For the text-containing cell, return its midpoint in [x, y] coordinate format. 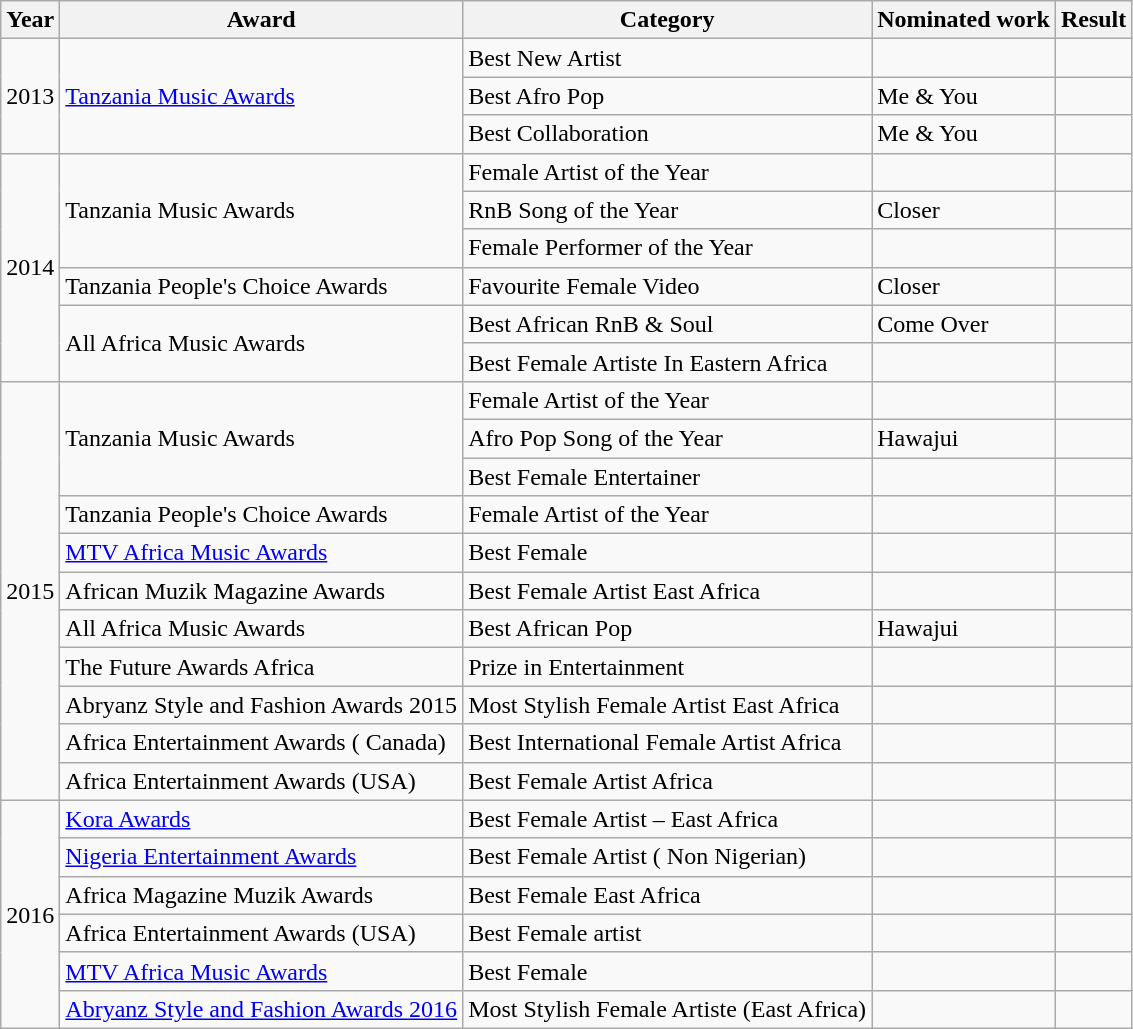
Best Female Artist Africa [668, 781]
Abryanz Style and Fashion Awards 2016 [262, 1009]
Africa Magazine Muzik Awards [262, 895]
African Muzik Magazine Awards [262, 591]
Africa Entertainment Awards ( Canada) [262, 743]
Kora Awards [262, 819]
2016 [30, 914]
Prize in Entertainment [668, 667]
Abryanz Style and Fashion Awards 2015 [262, 705]
Best Afro Pop [668, 96]
Most Stylish Female Artist East Africa [668, 705]
Come Over [964, 324]
Female Performer of the Year [668, 248]
Best Collaboration [668, 134]
Nigeria Entertainment Awards [262, 857]
Award [262, 20]
Best African Pop [668, 629]
Afro Pop Song of the Year [668, 438]
2014 [30, 267]
Best Female artist [668, 933]
Year [30, 20]
Best International Female Artist Africa [668, 743]
Best Female Artist – East Africa [668, 819]
Result [1093, 20]
Best Female Artist ( Non Nigerian) [668, 857]
Best African RnB & Soul [668, 324]
Best Female Entertainer [668, 477]
2013 [30, 96]
Best Female East Africa [668, 895]
Best Female Artiste In Eastern Africa [668, 362]
Best Female Artist East Africa [668, 591]
Favourite Female Video [668, 286]
Nominated work [964, 20]
Best New Artist [668, 58]
Category [668, 20]
2015 [30, 590]
Most Stylish Female Artiste (East Africa) [668, 1009]
The Future Awards Africa [262, 667]
RnB Song of the Year [668, 210]
